Locate the cell with the specified text and output its [x, y] center coordinate. 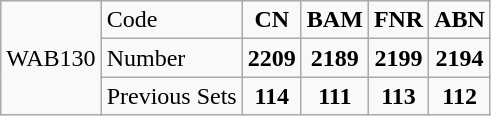
2199 [398, 58]
2189 [334, 58]
2209 [272, 58]
112 [460, 96]
CN [272, 20]
113 [398, 96]
Previous Sets [172, 96]
FNR [398, 20]
2194 [460, 58]
111 [334, 96]
ABN [460, 20]
WAB130 [51, 58]
BAM [334, 20]
114 [272, 96]
Number [172, 58]
Code [172, 20]
